Return (X, Y) of the center of cell containing provided text 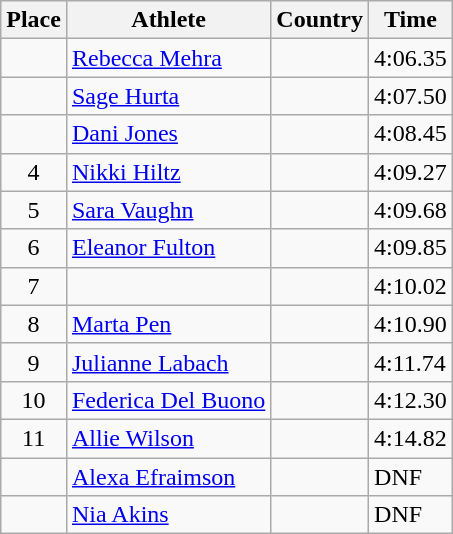
Sage Hurta (168, 96)
4:09.27 (411, 172)
4:06.35 (411, 58)
Country (320, 20)
4:11.74 (411, 362)
10 (34, 400)
4:07.50 (411, 96)
7 (34, 286)
11 (34, 438)
8 (34, 324)
4 (34, 172)
Allie Wilson (168, 438)
4:09.68 (411, 210)
4:08.45 (411, 134)
Alexa Efraimson (168, 477)
5 (34, 210)
Eleanor Fulton (168, 248)
Nikki Hiltz (168, 172)
4:12.30 (411, 400)
4:10.90 (411, 324)
9 (34, 362)
Julianne Labach (168, 362)
4:09.85 (411, 248)
Nia Akins (168, 515)
Dani Jones (168, 134)
Time (411, 20)
4:14.82 (411, 438)
4:10.02 (411, 286)
Athlete (168, 20)
Federica Del Buono (168, 400)
Place (34, 20)
Rebecca Mehra (168, 58)
Marta Pen (168, 324)
Sara Vaughn (168, 210)
6 (34, 248)
